Scan for the cell matching the given text and deliver its (x, y) coordinate at center. 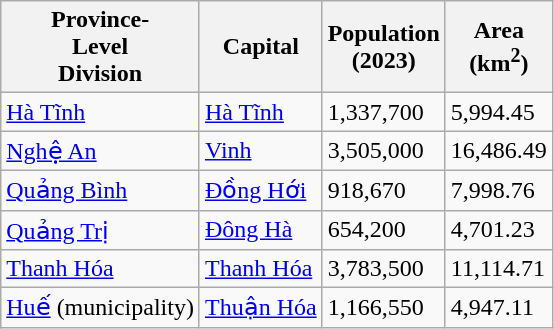
4,947.11 (498, 308)
16,486.49 (498, 151)
Đồng Hới (260, 190)
Huế (municipality) (100, 308)
3,505,000 (384, 151)
7,998.76 (498, 190)
Area(km2) (498, 47)
918,670 (384, 190)
1,166,550 (384, 308)
Capital (260, 47)
5,994.45 (498, 112)
4,701.23 (498, 230)
Thuận Hóa (260, 308)
Quảng Trị (100, 230)
11,114.71 (498, 269)
Nghệ An (100, 151)
3,783,500 (384, 269)
Quảng Bình (100, 190)
654,200 (384, 230)
Vinh (260, 151)
1,337,700 (384, 112)
Đông Hà (260, 230)
Population(2023) (384, 47)
Province-LevelDivision (100, 47)
